Search for the cell housing the specified text and yield its (X, Y) center coordinate. 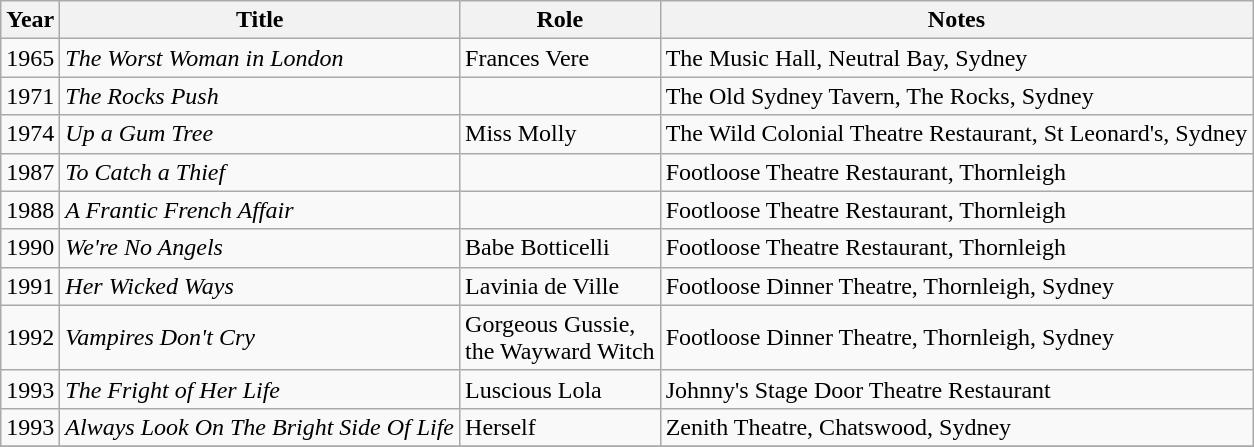
Notes (956, 20)
1965 (30, 58)
Her Wicked Ways (260, 286)
1987 (30, 172)
Zenith Theatre, Chatswood, Sydney (956, 427)
Title (260, 20)
Luscious Lola (560, 389)
Role (560, 20)
1974 (30, 134)
We're No Angels (260, 248)
Year (30, 20)
1990 (30, 248)
The Wild Colonial Theatre Restaurant, St Leonard's, Sydney (956, 134)
Lavinia de Ville (560, 286)
Always Look On The Bright Side Of Life (260, 427)
1991 (30, 286)
1988 (30, 210)
Up a Gum Tree (260, 134)
1992 (30, 338)
The Rocks Push (260, 96)
Gorgeous Gussie, the Wayward Witch (560, 338)
The Old Sydney Tavern, The Rocks, Sydney (956, 96)
To Catch a Thief (260, 172)
Babe Botticelli (560, 248)
A Frantic French Affair (260, 210)
The Worst Woman in London (260, 58)
The Music Hall, Neutral Bay, Sydney (956, 58)
1971 (30, 96)
Vampires Don't Cry (260, 338)
Miss Molly (560, 134)
The Fright of Her Life (260, 389)
Frances Vere (560, 58)
Herself (560, 427)
Johnny's Stage Door Theatre Restaurant (956, 389)
